Return the [x, y] coordinate for the center point of the cell that contains the specified text.  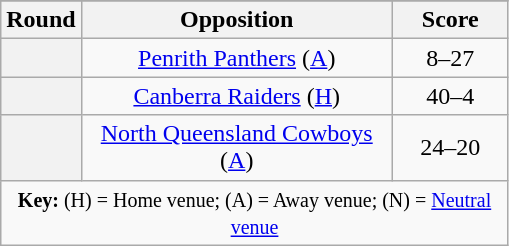
North Queensland Cowboys (A) [236, 148]
24–20 [450, 148]
Key: (H) = Home venue; (A) = Away venue; (N) = Neutral venue [255, 212]
Canberra Raiders (H) [236, 96]
Round [41, 20]
40–4 [450, 96]
Penrith Panthers (A) [236, 58]
Opposition [236, 20]
Score [450, 20]
8–27 [450, 58]
